Provide the [X, Y] coordinate of the cell's center where the given text is located.  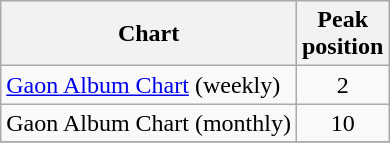
2 [342, 85]
Gaon Album Chart (monthly) [149, 123]
Peakposition [342, 34]
10 [342, 123]
Chart [149, 34]
Gaon Album Chart (weekly) [149, 85]
